Determine the [x, y] coordinate at the center of the cell enclosing the given text.  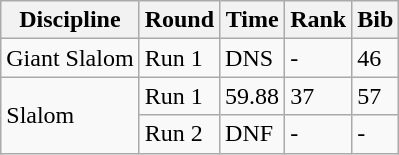
37 [318, 96]
Discipline [70, 20]
Giant Slalom [70, 58]
Time [252, 20]
59.88 [252, 96]
DNS [252, 58]
57 [376, 96]
Slalom [70, 115]
Rank [318, 20]
Bib [376, 20]
DNF [252, 134]
Run 2 [179, 134]
Round [179, 20]
46 [376, 58]
